Return [X, Y] of the center of cell containing provided text 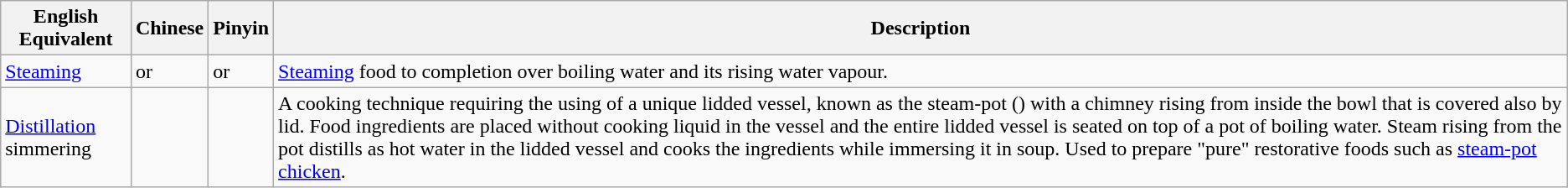
Steaming [66, 71]
Description [921, 29]
Distillation simmering [66, 138]
English Equivalent [66, 29]
Chinese [169, 29]
Steaming food to completion over boiling water and its rising water vapour. [921, 71]
Pinyin [241, 29]
